Return [x, y] of the center of cell containing provided text 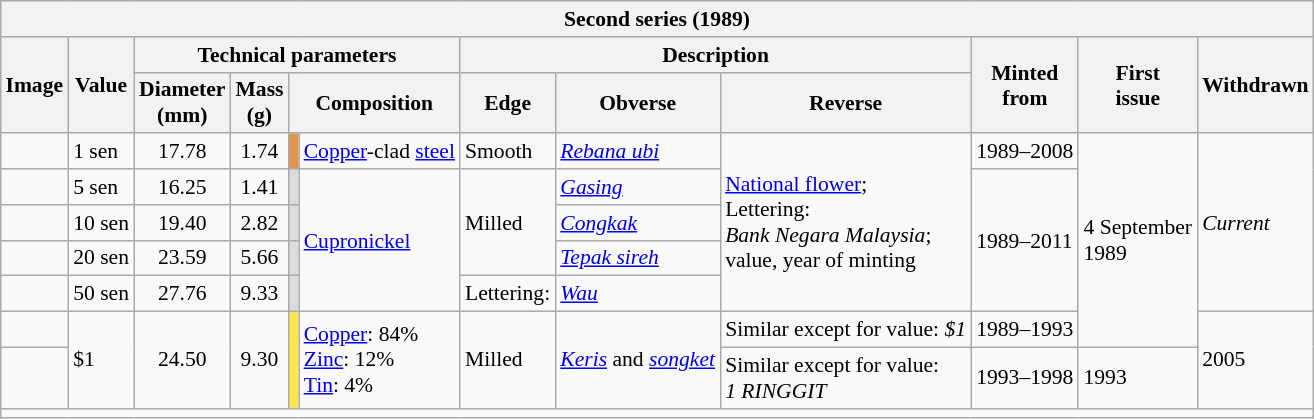
$1 [101, 360]
9.30 [259, 360]
Copper-clad steel [380, 151]
Composition [374, 102]
Firstissue [1138, 84]
1993–1998 [1024, 378]
2.82 [259, 222]
5 sen [101, 187]
Gasing [638, 187]
Wau [638, 294]
5.66 [259, 258]
1.74 [259, 151]
Tepak sireh [638, 258]
24.50 [182, 360]
50 sen [101, 294]
27.76 [182, 294]
National flower;Lettering:Bank Negara Malaysia;value, year of minting [846, 222]
4 September1989 [1138, 240]
Rebana ubi [638, 151]
Mass(g) [259, 102]
23.59 [182, 258]
Similar except for value: $1 [846, 329]
Image [34, 84]
Cupronickel [380, 240]
Value [101, 84]
Technical parameters [297, 54]
1989–2008 [1024, 151]
Similar except for value:1 RINGGIT [846, 378]
1.41 [259, 187]
Mintedfrom [1024, 84]
Copper: 84%Zinc: 12%Tin: 4% [380, 360]
Edge [508, 102]
Description [716, 54]
Current [1255, 222]
Withdrawn [1255, 84]
1 sen [101, 151]
Diameter(mm) [182, 102]
19.40 [182, 222]
Congkak [638, 222]
1989–2011 [1024, 240]
10 sen [101, 222]
1989–1993 [1024, 329]
1993 [1138, 378]
Lettering: [508, 294]
Smooth [508, 151]
Keris and songket [638, 360]
Obverse [638, 102]
Reverse [846, 102]
Second series (1989) [656, 19]
17.78 [182, 151]
20 sen [101, 258]
2005 [1255, 360]
16.25 [182, 187]
9.33 [259, 294]
